Determine the [X, Y] coordinate at the center of the cell enclosing the given text.  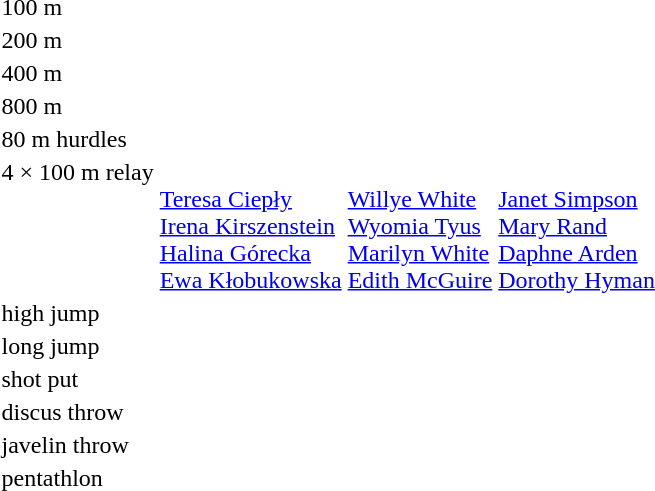
discus throw [78, 412]
javelin throw [78, 445]
high jump [78, 313]
80 m hurdles [78, 139]
long jump [78, 346]
Teresa CiepłyIrena KirszensteinHalina GóreckaEwa Kłobukowska [250, 226]
800 m [78, 106]
4 × 100 m relay [78, 226]
Willye WhiteWyomia TyusMarilyn WhiteEdith McGuire [420, 226]
400 m [78, 73]
200 m [78, 40]
shot put [78, 379]
